Return the [x, y] coordinate for the center point of the cell that contains the specified text.  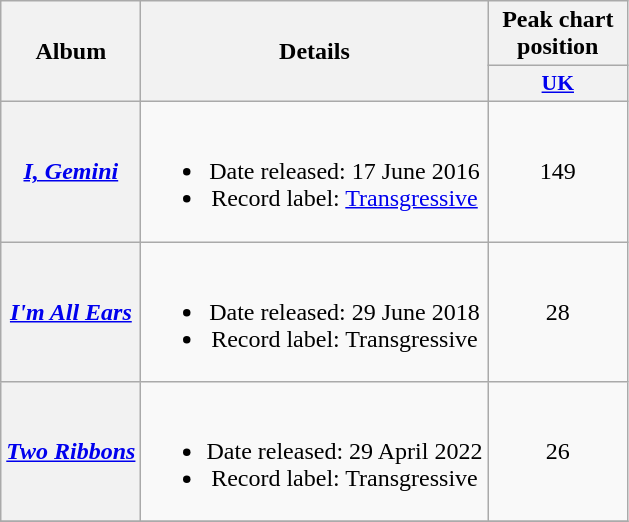
26 [558, 452]
28 [558, 312]
Date released: 29 June 2018Record label: Transgressive [314, 312]
Date released: 17 June 2016Record label: Transgressive [314, 171]
Details [314, 52]
Date released: 29 April 2022Record label: Transgressive [314, 452]
Album [71, 52]
149 [558, 171]
Two Ribbons [71, 452]
UK [558, 84]
I, Gemini [71, 171]
Peak chart position [558, 34]
I'm All Ears [71, 312]
